Capture the cell that displays the provided text and extract its (X, Y) central coordinate. 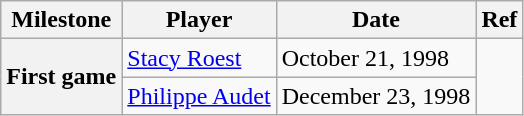
Stacy Roest (199, 58)
Date (376, 20)
October 21, 1998 (376, 58)
Player (199, 20)
December 23, 1998 (376, 96)
Ref (500, 20)
First game (62, 77)
Philippe Audet (199, 96)
Milestone (62, 20)
